Identify which cell holds the provided text, then report its (X, Y) central coordinate. 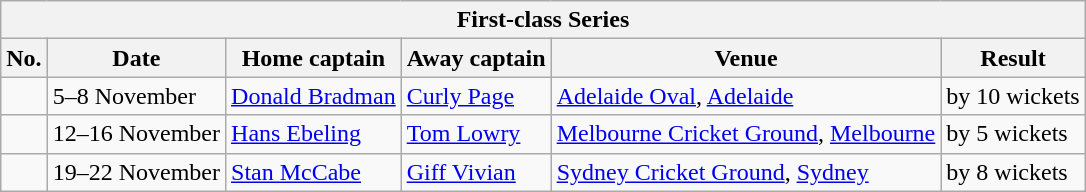
Giff Vivian (476, 172)
Hans Ebeling (314, 134)
No. (24, 58)
5–8 November (136, 96)
Curly Page (476, 96)
Donald Bradman (314, 96)
19–22 November (136, 172)
First-class Series (543, 20)
by 10 wickets (1013, 96)
12–16 November (136, 134)
Adelaide Oval, Adelaide (746, 96)
Tom Lowry (476, 134)
Result (1013, 58)
Stan McCabe (314, 172)
Venue (746, 58)
Home captain (314, 58)
Away captain (476, 58)
Sydney Cricket Ground, Sydney (746, 172)
by 8 wickets (1013, 172)
Melbourne Cricket Ground, Melbourne (746, 134)
Date (136, 58)
by 5 wickets (1013, 134)
